Provide the (x, y) coordinate of the cell's center where the given text is located.  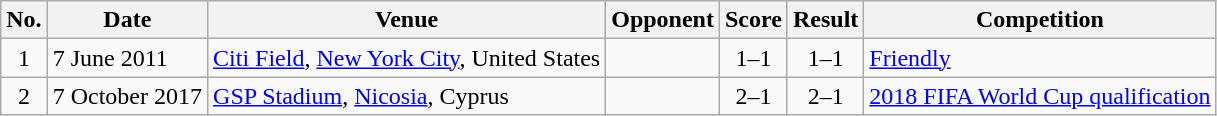
Date (127, 20)
Friendly (1040, 58)
Opponent (663, 20)
2 (24, 96)
7 June 2011 (127, 58)
Score (753, 20)
No. (24, 20)
Venue (407, 20)
GSP Stadium, Nicosia, Cyprus (407, 96)
Citi Field, New York City, United States (407, 58)
2018 FIFA World Cup qualification (1040, 96)
Competition (1040, 20)
1 (24, 58)
Result (825, 20)
7 October 2017 (127, 96)
